Provide the (X, Y) coordinate of the cell's center where the given text is located.  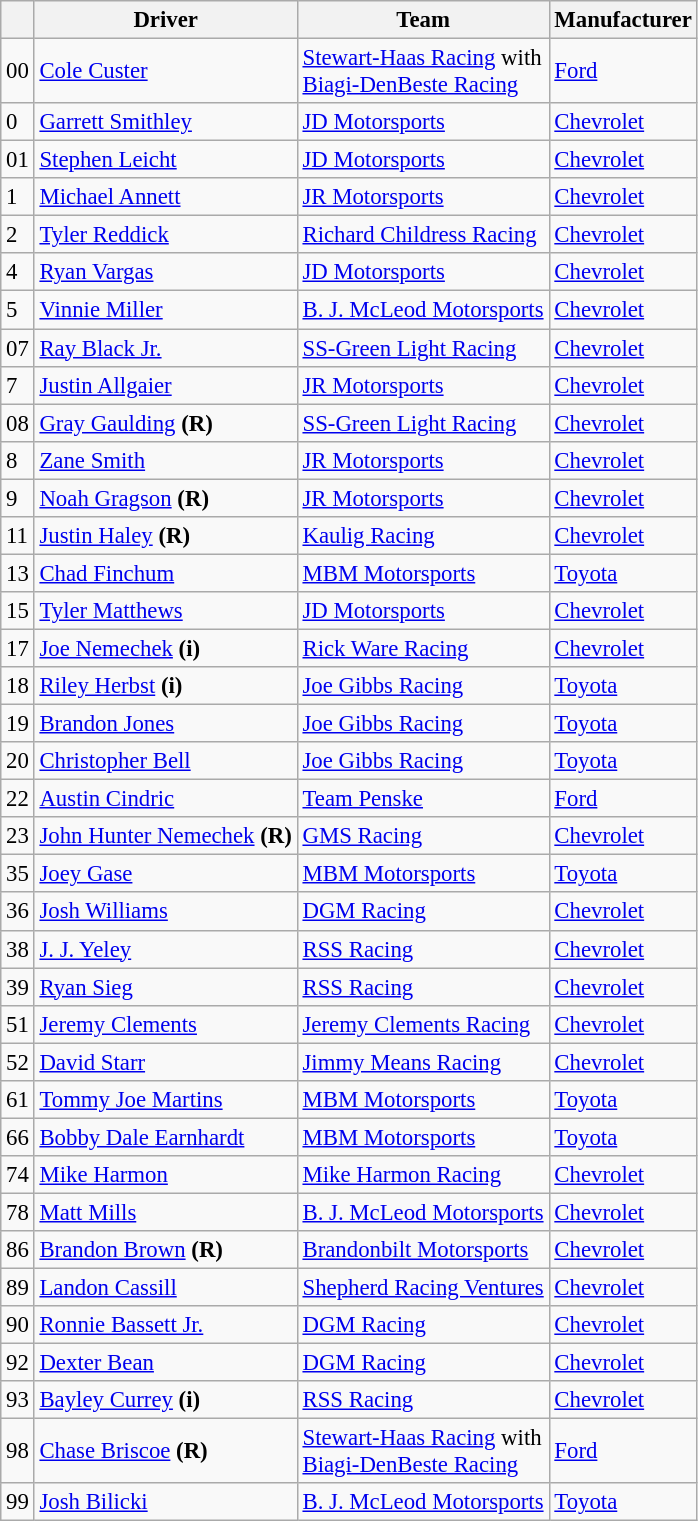
Tyler Reddick (166, 235)
Jeremy Clements (166, 1024)
Tyler Matthews (166, 611)
Riley Herbst (i) (166, 686)
08 (18, 423)
52 (18, 1062)
Christopher Bell (166, 761)
Vinnie Miller (166, 310)
90 (18, 1325)
74 (18, 1175)
18 (18, 686)
86 (18, 1250)
Justin Allgaier (166, 385)
7 (18, 385)
John Hunter Nemechek (R) (166, 836)
66 (18, 1137)
20 (18, 761)
Driver (166, 20)
Austin Cindric (166, 799)
David Starr (166, 1062)
Ryan Vargas (166, 273)
93 (18, 1400)
GMS Racing (423, 836)
Brandonbilt Motorsports (423, 1250)
Shepherd Racing Ventures (423, 1288)
Joey Gase (166, 874)
Rick Ware Racing (423, 648)
39 (18, 987)
Mike Harmon (166, 1175)
01 (18, 160)
Landon Cassill (166, 1288)
4 (18, 273)
Richard Childress Racing (423, 235)
Ronnie Bassett Jr. (166, 1325)
2 (18, 235)
Kaulig Racing (423, 536)
Dexter Bean (166, 1363)
9 (18, 498)
5 (18, 310)
Team Penske (423, 799)
Joe Nemechek (i) (166, 648)
92 (18, 1363)
Ryan Sieg (166, 987)
35 (18, 874)
19 (18, 724)
89 (18, 1288)
22 (18, 799)
1 (18, 197)
Jimmy Means Racing (423, 1062)
Tommy Joe Martins (166, 1100)
Zane Smith (166, 460)
15 (18, 611)
Justin Haley (R) (166, 536)
78 (18, 1212)
Garrett Smithley (166, 122)
36 (18, 912)
Josh Williams (166, 912)
Mike Harmon Racing (423, 1175)
8 (18, 460)
Chad Finchum (166, 573)
Cole Custer (166, 72)
07 (18, 348)
Noah Gragson (R) (166, 498)
Bobby Dale Earnhardt (166, 1137)
Stephen Leicht (166, 160)
51 (18, 1024)
Bayley Currey (i) (166, 1400)
Gray Gaulding (R) (166, 423)
J. J. Yeley (166, 949)
11 (18, 536)
61 (18, 1100)
Michael Annett (166, 197)
Brandon Brown (R) (166, 1250)
Manufacturer (623, 20)
00 (18, 72)
13 (18, 573)
Team (423, 20)
Brandon Jones (166, 724)
Matt Mills (166, 1212)
Ray Black Jr. (166, 348)
98 (18, 1452)
0 (18, 122)
38 (18, 949)
Jeremy Clements Racing (423, 1024)
23 (18, 836)
17 (18, 648)
Chase Briscoe (R) (166, 1452)
